Provide the [X, Y] coordinate of the cell's center where the given text is located.  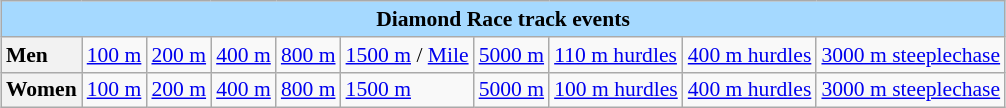
110 m hurdles [616, 55]
100 m hurdles [616, 90]
1500 m [408, 90]
Women [42, 90]
Men [42, 55]
Diamond Race track events [503, 19]
1500 m / Mile [408, 55]
